Pinpoint the cell where the given text exists, returning its (X, Y) midpoint coordinate. 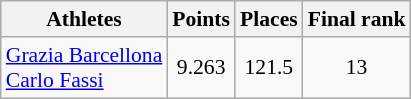
Athletes (84, 19)
Places (269, 19)
13 (357, 68)
9.263 (201, 68)
Final rank (357, 19)
121.5 (269, 68)
Grazia BarcellonaCarlo Fassi (84, 68)
Points (201, 19)
